Scan for the cell matching the given text and deliver its (x, y) coordinate at center. 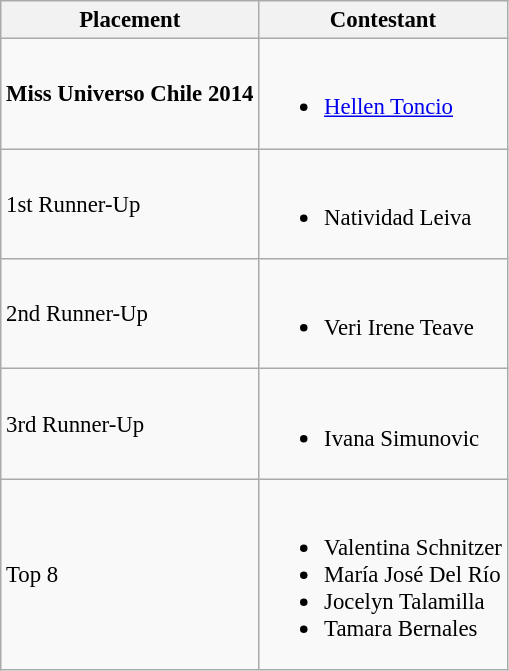
3rd Runner-Up (130, 424)
Ivana Simunovic (383, 424)
1st Runner-Up (130, 204)
Valentina SchnitzerMaría José Del RíoJocelyn TalamillaTamara Bernales (383, 574)
Veri Irene Teave (383, 314)
Placement (130, 20)
Hellen Toncio (383, 94)
Natividad Leiva (383, 204)
2nd Runner-Up (130, 314)
Miss Universo Chile 2014 (130, 94)
Top 8 (130, 574)
Contestant (383, 20)
